From the cell containing the given text, extract its center point as (X, Y) coordinate. 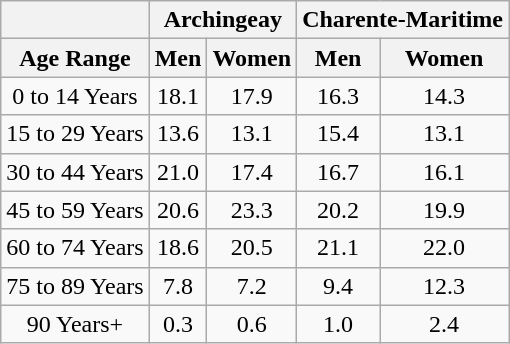
75 to 89 Years (75, 286)
7.8 (178, 286)
18.6 (178, 248)
Age Range (75, 58)
45 to 59 Years (75, 210)
16.1 (444, 172)
15 to 29 Years (75, 134)
16.7 (338, 172)
0.6 (252, 324)
16.3 (338, 96)
0.3 (178, 324)
22.0 (444, 248)
17.9 (252, 96)
21.1 (338, 248)
19.9 (444, 210)
21.0 (178, 172)
90 Years+ (75, 324)
9.4 (338, 286)
60 to 74 Years (75, 248)
13.6 (178, 134)
1.0 (338, 324)
2.4 (444, 324)
20.2 (338, 210)
12.3 (444, 286)
20.6 (178, 210)
14.3 (444, 96)
17.4 (252, 172)
23.3 (252, 210)
18.1 (178, 96)
Archingeay (222, 20)
20.5 (252, 248)
7.2 (252, 286)
15.4 (338, 134)
Charente-Maritime (403, 20)
30 to 44 Years (75, 172)
0 to 14 Years (75, 96)
